Return (x, y) of the center of cell containing provided text 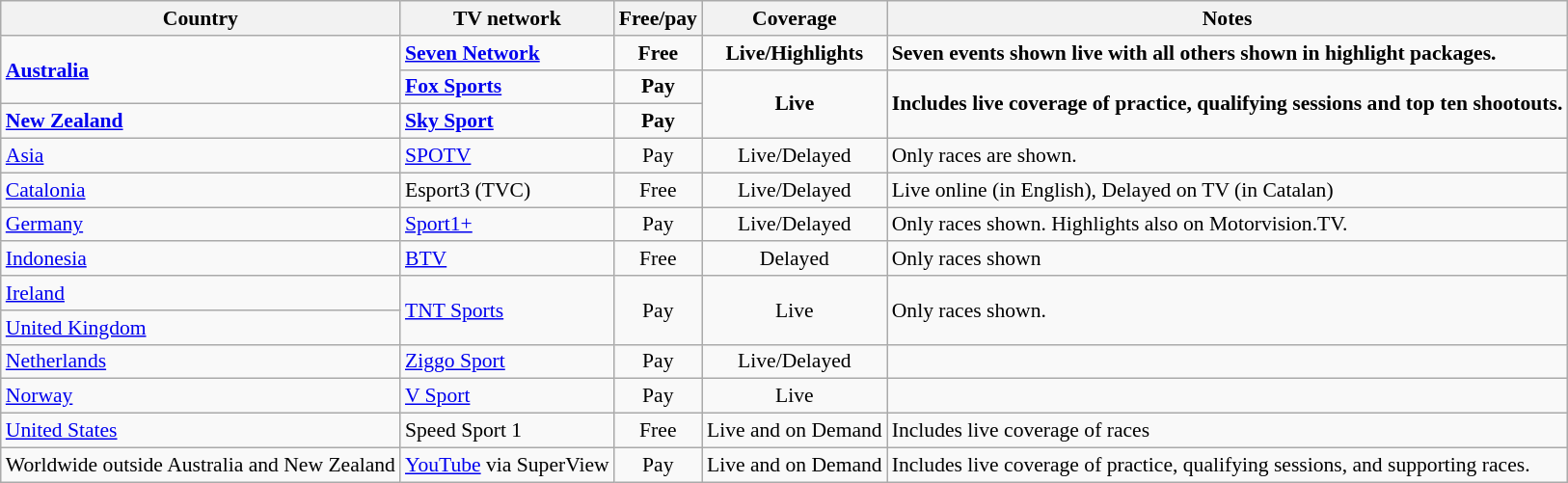
Only races shown. Highlights also on Motorvision.TV. (1228, 225)
Country (201, 18)
United States (201, 431)
Delayed (795, 259)
TNT Sports (507, 310)
Live online (in English), Delayed on TV (in Catalan) (1228, 190)
United Kingdom (201, 328)
Live/Highlights (795, 53)
Includes live coverage of practice, qualifying sessions, and supporting races. (1228, 465)
YouTube via SuperView (507, 465)
Only races shown. (1228, 310)
Free/pay (658, 18)
Only races shown (1228, 259)
Catalonia (201, 190)
Asia (201, 156)
BTV (507, 259)
Esport3 (TVC) (507, 190)
Coverage (795, 18)
Germany (201, 225)
Only races are shown. (1228, 156)
New Zealand (201, 121)
Ziggo Sport (507, 362)
Indonesia (201, 259)
Notes (1228, 18)
Seven Network (507, 53)
Speed Sport 1 (507, 431)
TV network (507, 18)
Sport1+ (507, 225)
Ireland (201, 293)
Sky Sport (507, 121)
Includes live coverage of races (1228, 431)
Netherlands (201, 362)
Fox Sports (507, 87)
Seven events shown live with all others shown in highlight packages. (1228, 53)
Worldwide outside Australia and New Zealand (201, 465)
Includes live coverage of practice, qualifying sessions and top ten shootouts. (1228, 104)
Norway (201, 396)
SPOTV (507, 156)
Australia (201, 69)
V Sport (507, 396)
